For the text-containing cell, return its midpoint in (x, y) coordinate format. 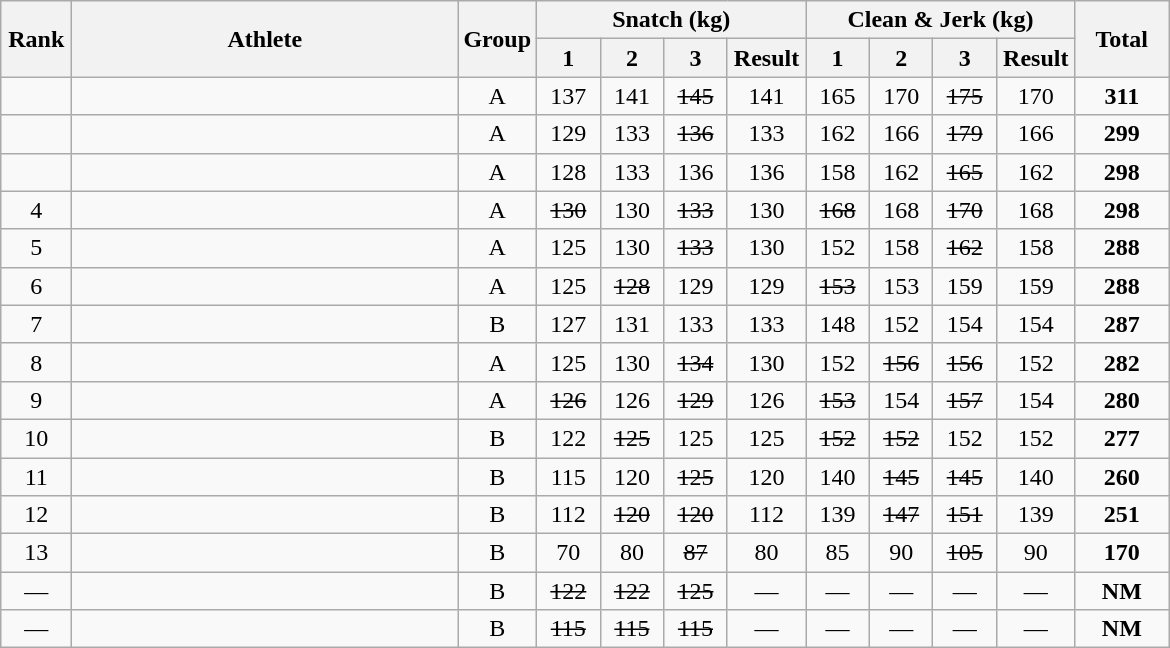
Total (1122, 39)
7 (36, 324)
179 (965, 134)
311 (1122, 96)
299 (1122, 134)
251 (1122, 515)
Clean & Jerk (kg) (940, 20)
87 (696, 553)
157 (965, 400)
277 (1122, 438)
8 (36, 362)
9 (36, 400)
175 (965, 96)
147 (901, 515)
4 (36, 210)
137 (569, 96)
287 (1122, 324)
11 (36, 477)
Group (498, 39)
127 (569, 324)
282 (1122, 362)
70 (569, 553)
5 (36, 248)
260 (1122, 477)
131 (632, 324)
105 (965, 553)
12 (36, 515)
Rank (36, 39)
148 (838, 324)
280 (1122, 400)
13 (36, 553)
6 (36, 286)
Athlete (265, 39)
151 (965, 515)
134 (696, 362)
85 (838, 553)
Snatch (kg) (672, 20)
10 (36, 438)
